Provide the (x, y) coordinate of the cell's center where the given text is located.  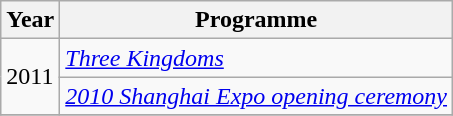
2011 (30, 77)
Programme (256, 20)
Year (30, 20)
Three Kingdoms (256, 58)
2010 Shanghai Expo opening ceremony (256, 96)
